Pinpoint the cell where the given text exists, returning its [x, y] midpoint coordinate. 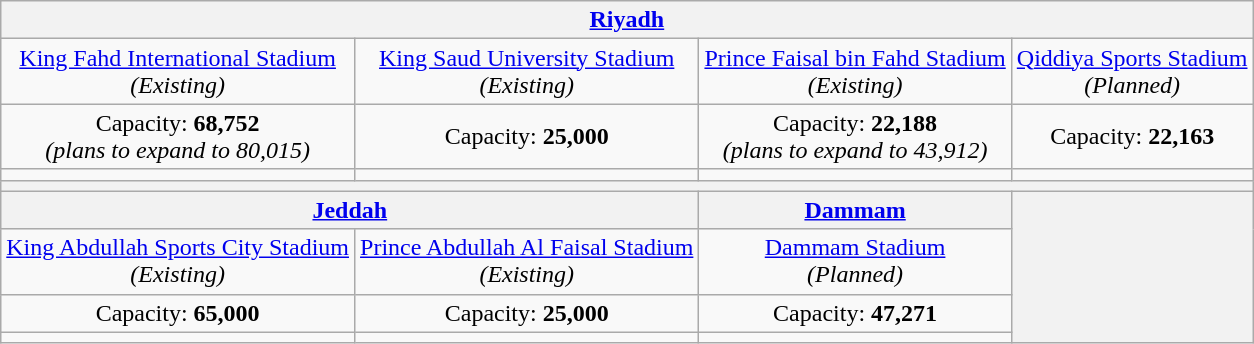
King Saud University Stadium(Existing) [527, 72]
Jeddah [350, 210]
Dammam [855, 210]
Capacity: 22,188(plans to expand to 43,912) [855, 136]
King Fahd International Stadium(Existing) [178, 72]
Prince Abdullah Al Faisal Stadium(Existing) [527, 262]
Capacity: 22,163 [1132, 136]
Qiddiya Sports Stadium(Planned) [1132, 72]
Capacity: 65,000 [178, 313]
Dammam Stadium(Planned) [855, 262]
Capacity: 68,752(plans to expand to 80,015) [178, 136]
Capacity: 47,271 [855, 313]
Riyadh [627, 20]
Prince Faisal bin Fahd Stadium(Existing) [855, 72]
King Abdullah Sports City Stadium(Existing) [178, 262]
